Extract the (x, y) coordinate from the center of the cell holding the provided text.  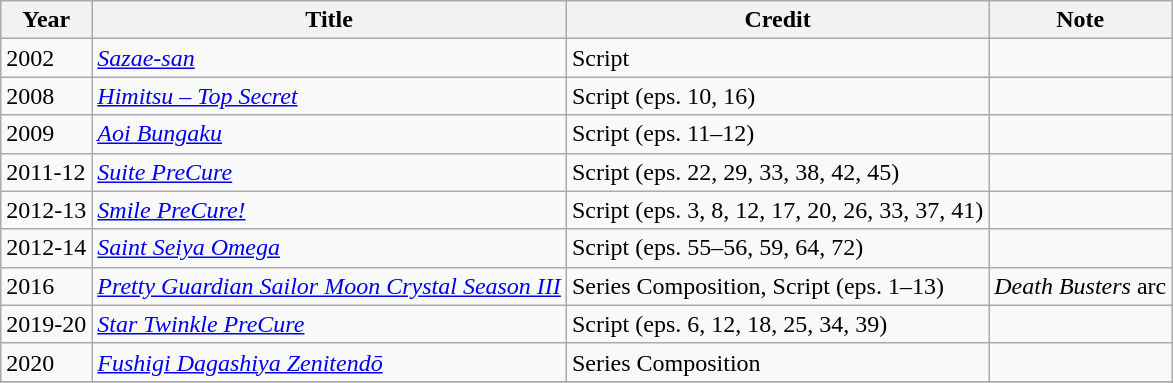
Sazae-san (330, 58)
Series Composition (777, 362)
Aoi Bungaku (330, 134)
Credit (777, 20)
Script (eps. 55–56, 59, 64, 72) (777, 248)
2008 (46, 96)
Series Composition, Script (eps. 1–13) (777, 286)
Script (eps. 6, 12, 18, 25, 34, 39) (777, 324)
2011-12 (46, 172)
2019-20 (46, 324)
Smile PreCure! (330, 210)
Fushigi Dagashiya Zenitendō (330, 362)
Star Twinkle PreCure (330, 324)
2009 (46, 134)
2016 (46, 286)
Script (eps. 3, 8, 12, 17, 20, 26, 33, 37, 41) (777, 210)
Year (46, 20)
Title (330, 20)
Himitsu – Top Secret (330, 96)
Saint Seiya Omega (330, 248)
2020 (46, 362)
2012-14 (46, 248)
Script (eps. 22, 29, 33, 38, 42, 45) (777, 172)
Script (777, 58)
Script (eps. 10, 16) (777, 96)
2012-13 (46, 210)
Suite PreCure (330, 172)
Death Busters arc (1080, 286)
Script (eps. 11–12) (777, 134)
2002 (46, 58)
Note (1080, 20)
Pretty Guardian Sailor Moon Crystal Season III (330, 286)
